Return (x, y) of the center of cell containing provided text 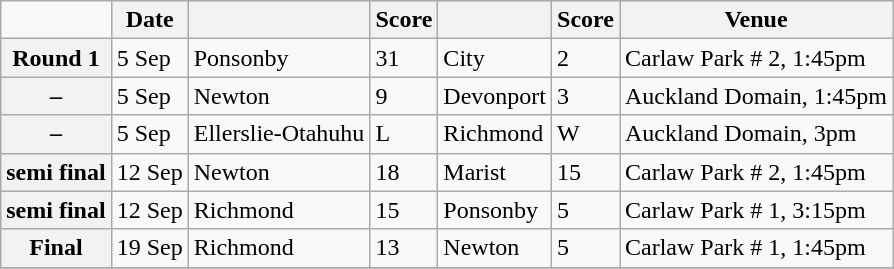
Devonport (495, 96)
3 (586, 96)
City (495, 58)
Ellerslie-Otahuhu (279, 134)
2 (586, 58)
Auckland Domain, 1:45pm (756, 96)
W (586, 134)
19 Sep (150, 248)
Marist (495, 172)
18 (404, 172)
Carlaw Park # 1, 1:45pm (756, 248)
Round 1 (56, 58)
Auckland Domain, 3pm (756, 134)
13 (404, 248)
9 (404, 96)
Venue (756, 20)
Date (150, 20)
31 (404, 58)
Final (56, 248)
L (404, 134)
Carlaw Park # 1, 3:15pm (756, 210)
